Capture the cell that displays the provided text and extract its (x, y) central coordinate. 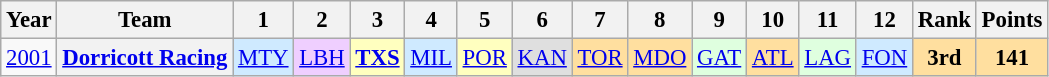
TXS (378, 58)
8 (660, 20)
TOR (600, 58)
12 (884, 20)
Team (145, 20)
141 (1012, 58)
9 (720, 20)
5 (484, 20)
ATL (773, 58)
7 (600, 20)
POR (484, 58)
4 (431, 20)
Dorricott Racing (145, 58)
3rd (945, 58)
MDO (660, 58)
1 (264, 20)
Year (29, 20)
LBH (322, 58)
MTY (264, 58)
10 (773, 20)
Rank (945, 20)
6 (542, 20)
FON (884, 58)
LAG (828, 58)
KAN (542, 58)
MIL (431, 58)
GAT (720, 58)
11 (828, 20)
Points (1012, 20)
2 (322, 20)
2001 (29, 58)
3 (378, 20)
